Locate the cell with the specified text and output its [X, Y] center coordinate. 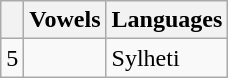
Vowels [65, 20]
Sylheti [167, 58]
Languages [167, 20]
5 [12, 58]
